Search for the cell housing the specified text and yield its [x, y] center coordinate. 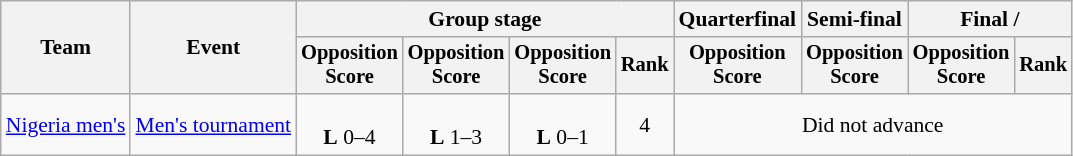
4 [645, 124]
L 0–1 [562, 124]
Team [66, 48]
L 0–4 [350, 124]
Final / [990, 19]
Did not advance [873, 124]
Men's tournament [213, 124]
Quarterfinal [738, 19]
Group stage [484, 19]
Event [213, 48]
Nigeria men's [66, 124]
L 1–3 [456, 124]
Semi-final [854, 19]
